Extract the [X, Y] coordinate from the center of the cell holding the provided text.  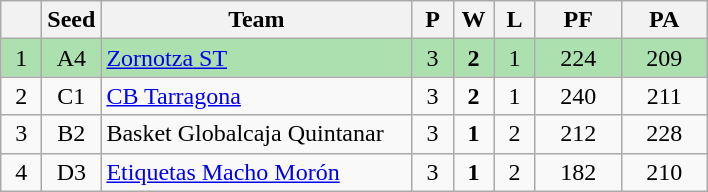
W [474, 20]
4 [22, 172]
Seed [72, 20]
Etiquetas Macho Morón [256, 172]
212 [578, 134]
240 [578, 96]
Team [256, 20]
PA [664, 20]
211 [664, 96]
Zornotza ST [256, 58]
PF [578, 20]
D3 [72, 172]
B2 [72, 134]
CB Tarragona [256, 96]
Basket Globalcaja Quintanar [256, 134]
L [514, 20]
182 [578, 172]
228 [664, 134]
210 [664, 172]
209 [664, 58]
224 [578, 58]
P [432, 20]
A4 [72, 58]
C1 [72, 96]
